Search for the cell housing the specified text and yield its (x, y) center coordinate. 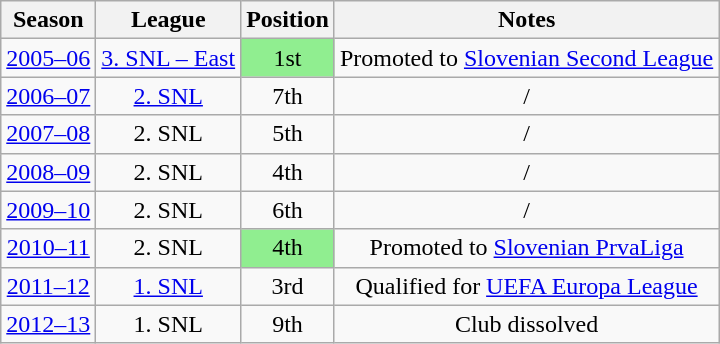
2010–11 (48, 248)
Promoted to Slovenian Second League (526, 58)
3rd (288, 286)
1st (288, 58)
Promoted to Slovenian PrvaLiga (526, 248)
7th (288, 96)
League (168, 20)
Club dissolved (526, 324)
9th (288, 324)
2011–12 (48, 286)
2006–07 (48, 96)
5th (288, 134)
2009–10 (48, 210)
Position (288, 20)
2008–09 (48, 172)
6th (288, 210)
2007–08 (48, 134)
2012–13 (48, 324)
Qualified for UEFA Europa League (526, 286)
2005–06 (48, 58)
Notes (526, 20)
3. SNL – East (168, 58)
Season (48, 20)
